Output the [x, y] coordinate of the center of the cell containing the given text.  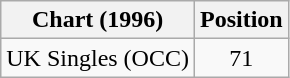
UK Singles (OCC) [98, 58]
Position [241, 20]
71 [241, 58]
Chart (1996) [98, 20]
